Scan for the cell matching the given text and deliver its [x, y] coordinate at center. 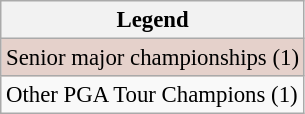
Senior major championships (1) [153, 58]
Legend [153, 20]
Other PGA Tour Champions (1) [153, 95]
